Search for the cell housing the specified text and yield its [x, y] center coordinate. 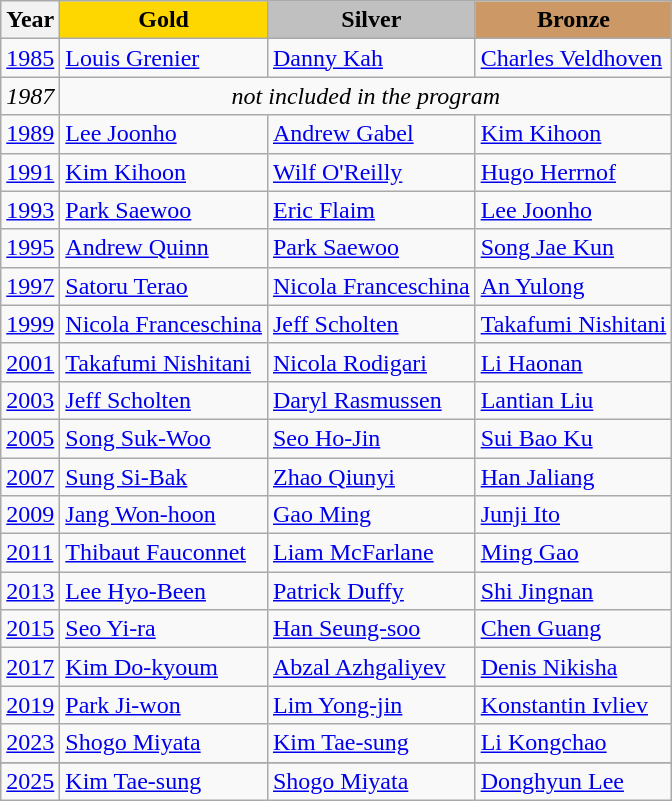
Han Seung-soo [371, 629]
Song Suk-Woo [164, 438]
1995 [30, 248]
2005 [30, 438]
Satoru Terao [164, 286]
Sung Si-Bak [164, 477]
Seo Yi-ra [164, 629]
Hugo Herrnof [574, 172]
2023 [30, 743]
Lee Hyo-Been [164, 591]
Seo Ho-Jin [371, 438]
Konstantin Ivliev [574, 705]
Song Jae Kun [574, 248]
Silver [371, 20]
2003 [30, 400]
Lantian Liu [574, 400]
1989 [30, 134]
Thibaut Fauconnet [164, 553]
Abzal Azhgaliyev [371, 667]
Gao Ming [371, 515]
2007 [30, 477]
Jang Won-hoon [164, 515]
Denis Nikisha [574, 667]
not included in the program [366, 96]
Zhao Qiunyi [371, 477]
2001 [30, 362]
1993 [30, 210]
Gold [164, 20]
Li Haonan [574, 362]
Nicola Rodigari [371, 362]
2015 [30, 629]
1997 [30, 286]
Bronze [574, 20]
Liam McFarlane [371, 553]
Louis Grenier [164, 58]
Li Kongchao [574, 743]
An Yulong [574, 286]
Andrew Gabel [371, 134]
Eric Flaim [371, 210]
Kim Do-kyoum [164, 667]
1999 [30, 324]
2017 [30, 667]
1991 [30, 172]
Wilf O'Reilly [371, 172]
2019 [30, 705]
Year [30, 20]
1985 [30, 58]
Park Ji-won [164, 705]
Andrew Quinn [164, 248]
2011 [30, 553]
Chen Guang [574, 629]
1987 [30, 96]
2013 [30, 591]
2025 [30, 781]
Donghyun Lee [574, 781]
Daryl Rasmussen [371, 400]
Sui Bao Ku [574, 438]
Danny Kah [371, 58]
Shi Jingnan [574, 591]
2009 [30, 515]
Ming Gao [574, 553]
Charles Veldhoven [574, 58]
Junji Ito [574, 515]
Lim Yong-jin [371, 705]
Patrick Duffy [371, 591]
Han Jaliang [574, 477]
